Determine the (x, y) coordinate at the center of the cell enclosing the given text.  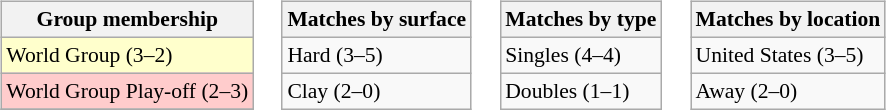
Singles (4–4) (580, 55)
Matches by surface (376, 20)
Clay (2–0) (376, 91)
Hard (3–5) (376, 55)
Matches by type (580, 20)
Matches by location (788, 20)
Doubles (1–1) (580, 91)
Away (2–0) (788, 91)
Group membership (127, 20)
United States (3–5) (788, 55)
World Group Play-off (2–3) (127, 91)
World Group (3–2) (127, 55)
